Capture the cell that displays the provided text and extract its (x, y) central coordinate. 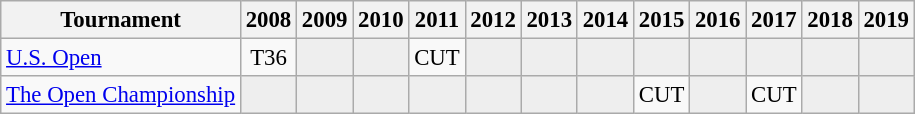
2012 (493, 20)
2019 (886, 20)
Tournament (121, 20)
2017 (774, 20)
2009 (325, 20)
U.S. Open (121, 58)
2010 (381, 20)
2016 (718, 20)
2008 (268, 20)
2015 (661, 20)
2018 (830, 20)
2014 (605, 20)
2013 (549, 20)
2011 (437, 20)
T36 (268, 58)
The Open Championship (121, 95)
